Scan for the cell matching the given text and deliver its [x, y] coordinate at center. 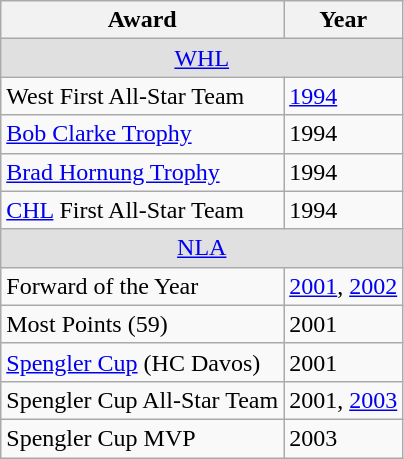
Forward of the Year [142, 286]
West First All-Star Team [142, 96]
Bob Clarke Trophy [142, 134]
2003 [344, 438]
Award [142, 20]
Spengler Cup All-Star Team [142, 400]
Year [344, 20]
2001, 2003 [344, 400]
Spengler Cup (HC Davos) [142, 362]
Spengler Cup MVP [142, 438]
WHL [202, 58]
NLA [202, 248]
Brad Hornung Trophy [142, 172]
2001, 2002 [344, 286]
Most Points (59) [142, 324]
CHL First All-Star Team [142, 210]
